Determine the [X, Y] coordinate at the center of the cell enclosing the given text.  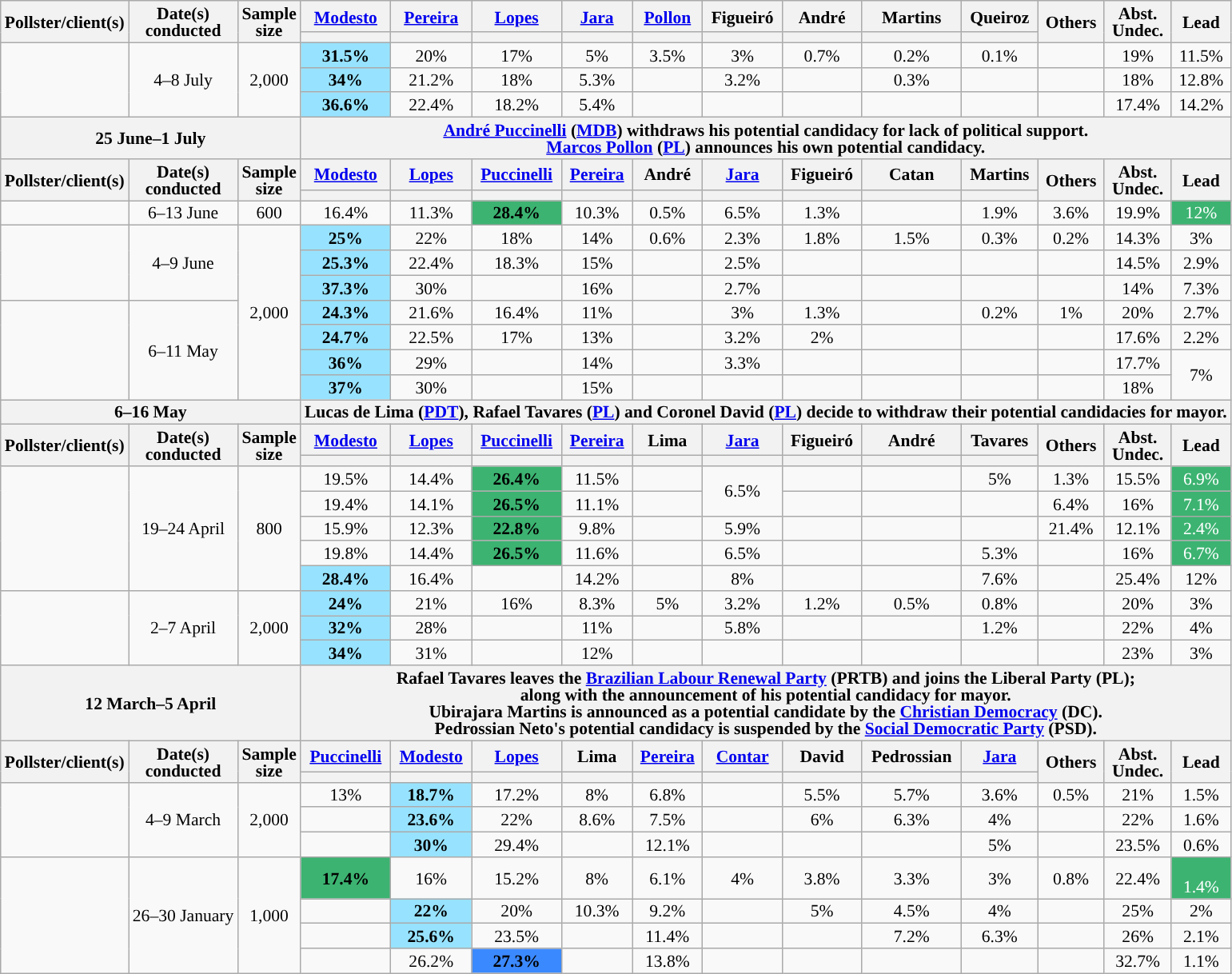
12.8% [1201, 80]
1.4% [1201, 878]
4–9 March [184, 819]
14.5% [1138, 262]
18.2% [516, 106]
7.6% [999, 579]
Pedrossian [911, 756]
37.3% [345, 288]
26.4% [516, 478]
29% [432, 363]
2.5% [742, 262]
24% [345, 603]
6–16 May [150, 413]
15.9% [345, 528]
12.3% [432, 528]
15.2% [516, 878]
26% [1138, 936]
600 [269, 213]
800 [269, 529]
31.5% [345, 54]
21.6% [432, 312]
5.7% [911, 795]
5.9% [742, 528]
9.2% [668, 912]
7.2% [911, 936]
11.1% [597, 504]
19.8% [345, 553]
5.4% [597, 106]
1.8% [822, 238]
18.3% [516, 262]
Queiroz [999, 16]
1.6% [1201, 820]
24.7% [345, 337]
7.1% [1201, 504]
29.4% [516, 844]
17.7% [1138, 363]
37% [345, 387]
9.8% [597, 528]
Pollon [668, 16]
36% [345, 363]
6–11 May [184, 349]
5.5% [822, 795]
22.8% [516, 528]
0.7% [822, 54]
22.5% [432, 337]
5.8% [742, 629]
23.6% [432, 820]
1.9% [999, 213]
8.6% [597, 820]
25.4% [1138, 579]
28% [432, 629]
2.9% [1201, 262]
36.6% [345, 106]
Contar [742, 756]
6.4% [1071, 504]
15.5% [1138, 478]
21.2% [432, 80]
2.2% [1201, 337]
Lucas de Lima (PDT), Rafael Tavares (PL) and Coronel David (PL) decide to withdraw their potential candidacies for mayor. [766, 413]
7% [1201, 375]
25.6% [432, 936]
2–7 April [184, 629]
18.7% [432, 795]
2.3% [742, 238]
2.4% [1201, 528]
8.3% [597, 603]
3.8% [822, 878]
3.5% [668, 54]
21.4% [1071, 528]
27.3% [516, 961]
4–9 June [184, 262]
25.3% [345, 262]
19–24 April [184, 529]
2.1% [1201, 936]
17.2% [516, 795]
1.1% [1201, 961]
Tavares [999, 440]
4.5% [911, 912]
7.3% [1201, 288]
26–30 January [184, 916]
23% [1138, 653]
19.9% [1138, 213]
1,000 [269, 916]
6–13 June [184, 213]
André Puccinelli (MDB) withdraws his potential candidacy for lack of political support.Marcos Pollon (PL) announces his own potential candidacy. [766, 138]
11.4% [668, 936]
6% [822, 820]
19% [1138, 54]
32% [345, 629]
19.4% [345, 504]
31% [432, 653]
24.3% [345, 312]
6.1% [668, 878]
19.5% [345, 478]
32.7% [1138, 961]
Catan [911, 174]
26.2% [432, 961]
7.5% [668, 820]
0.1% [999, 54]
4–8 July [184, 80]
25 June–1 July [150, 138]
17.6% [1138, 337]
6.9% [1201, 478]
6.8% [668, 795]
David [822, 756]
11.3% [432, 213]
14.3% [1138, 238]
14.1% [432, 504]
6.7% [1201, 553]
13.8% [668, 961]
12 March–5 April [150, 703]
11.6% [597, 553]
1% [1071, 312]
